Return [X, Y] of the center of cell containing provided text 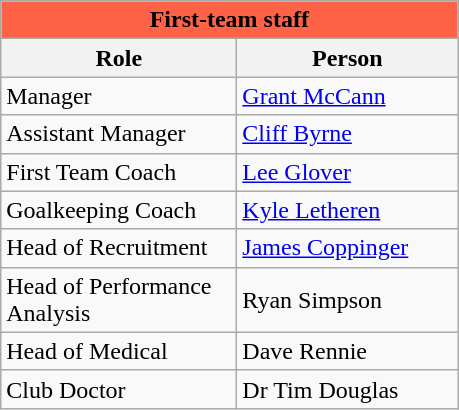
First-team staff [230, 20]
Dave Rennie [348, 351]
Ryan Simpson [348, 300]
Club Doctor [119, 389]
Grant McCann [348, 96]
Goalkeeping Coach [119, 210]
Assistant Manager [119, 134]
Lee Glover [348, 172]
Head of Medical [119, 351]
Head of Recruitment [119, 248]
Person [348, 58]
Head of Performance Analysis [119, 300]
Role [119, 58]
Dr Tim Douglas [348, 389]
First Team Coach [119, 172]
James Coppinger [348, 248]
Cliff Byrne [348, 134]
Kyle Letheren [348, 210]
Manager [119, 96]
